Return (x, y) of the center of cell containing provided text 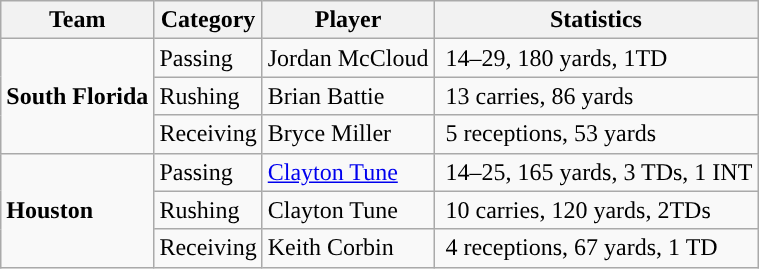
Team (78, 20)
5 receptions, 53 yards (596, 134)
13 carries, 86 yards (596, 96)
Brian Battie (348, 96)
Category (208, 20)
10 carries, 120 yards, 2TDs (596, 210)
4 receptions, 67 yards, 1 TD (596, 248)
14–25, 165 yards, 3 TDs, 1 INT (596, 172)
Player (348, 20)
Statistics (596, 20)
South Florida (78, 96)
Keith Corbin (348, 248)
Houston (78, 210)
14–29, 180 yards, 1TD (596, 58)
Jordan McCloud (348, 58)
Bryce Miller (348, 134)
